Return the [X, Y] coordinate for the center point of the cell that contains the specified text.  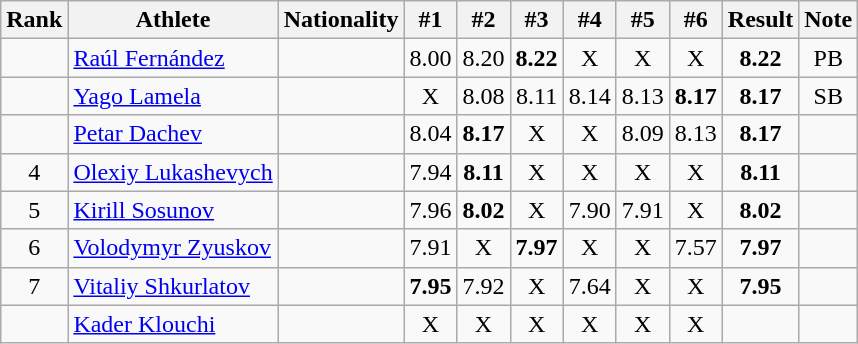
PB [828, 58]
7 [34, 286]
5 [34, 210]
Nationality [341, 20]
Olexiy Lukashevych [173, 172]
7.96 [430, 210]
7.57 [696, 248]
8.08 [484, 96]
Note [828, 20]
SB [828, 96]
#6 [696, 20]
7.94 [430, 172]
#2 [484, 20]
8.09 [642, 134]
8.20 [484, 58]
8.00 [430, 58]
#3 [536, 20]
Raúl Fernández [173, 58]
7.90 [590, 210]
Kader Klouchi [173, 324]
8.04 [430, 134]
7.64 [590, 286]
#5 [642, 20]
Petar Dachev [173, 134]
8.14 [590, 96]
Volodymyr Zyuskov [173, 248]
Yago Lamela [173, 96]
#4 [590, 20]
Vitaliy Shkurlatov [173, 286]
7.92 [484, 286]
Result [760, 20]
6 [34, 248]
Kirill Sosunov [173, 210]
Rank [34, 20]
Athlete [173, 20]
4 [34, 172]
#1 [430, 20]
